Output the (X, Y) coordinate of the center of the cell containing the given text.  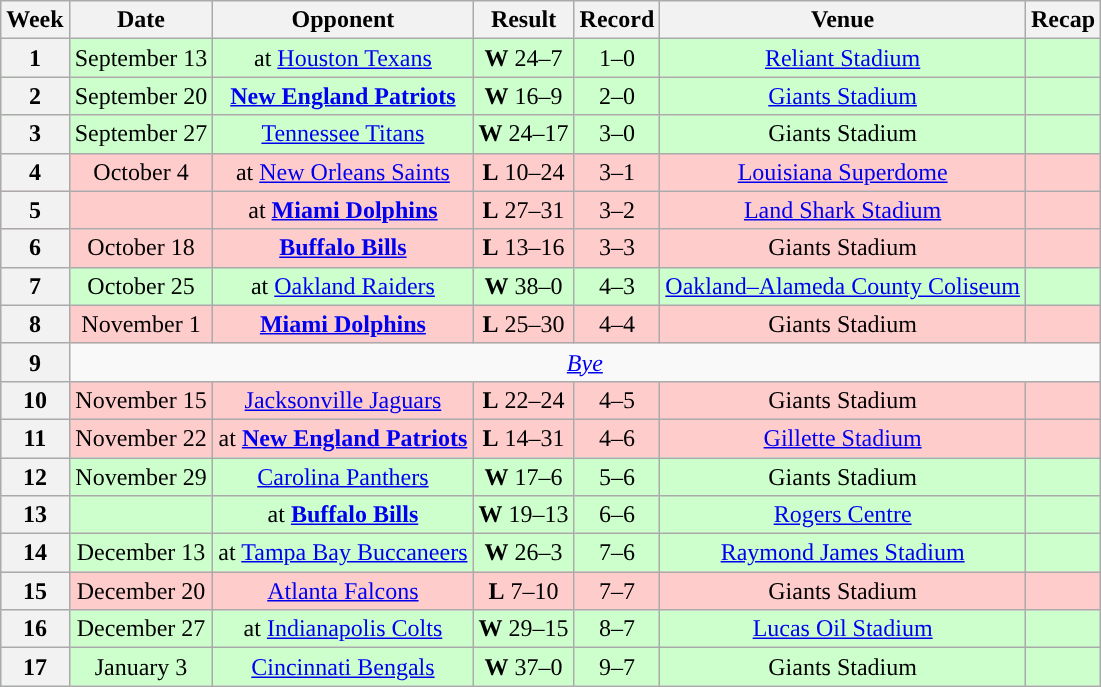
W 38–0 (524, 286)
Lucas Oil Stadium (843, 629)
16 (35, 629)
October 25 (141, 286)
at Indianapolis Colts (343, 629)
13 (35, 515)
W 24–7 (524, 58)
W 37–0 (524, 667)
L 22–24 (524, 400)
17 (35, 667)
October 4 (141, 172)
8 (35, 324)
2 (35, 96)
December 20 (141, 591)
6 (35, 248)
January 3 (141, 667)
at Oakland Raiders (343, 286)
Tennessee Titans (343, 134)
Oakland–Alameda County Coliseum (843, 286)
Cincinnati Bengals (343, 667)
W 24–17 (524, 134)
W 19–13 (524, 515)
September 13 (141, 58)
Opponent (343, 20)
at New Orleans Saints (343, 172)
at Buffalo Bills (343, 515)
October 18 (141, 248)
W 29–15 (524, 629)
12 (35, 477)
September 27 (141, 134)
5–6 (617, 477)
L 27–31 (524, 210)
Atlanta Falcons (343, 591)
L 13–16 (524, 248)
Date (141, 20)
4–5 (617, 400)
Record (617, 20)
3–3 (617, 248)
December 13 (141, 553)
September 20 (141, 96)
W 17–6 (524, 477)
L 10–24 (524, 172)
Jacksonville Jaguars (343, 400)
9 (35, 362)
4–3 (617, 286)
3–0 (617, 134)
November 29 (141, 477)
3–2 (617, 210)
Bye (584, 362)
9–7 (617, 667)
4–6 (617, 438)
4–4 (617, 324)
Rogers Centre (843, 515)
14 (35, 553)
Week (35, 20)
2–0 (617, 96)
3 (35, 134)
Louisiana Superdome (843, 172)
Raymond James Stadium (843, 553)
Carolina Panthers (343, 477)
11 (35, 438)
Gillette Stadium (843, 438)
Buffalo Bills (343, 248)
December 27 (141, 629)
Venue (843, 20)
at Houston Texans (343, 58)
Miami Dolphins (343, 324)
November 22 (141, 438)
Land Shark Stadium (843, 210)
New England Patriots (343, 96)
7–7 (617, 591)
L 25–30 (524, 324)
5 (35, 210)
Reliant Stadium (843, 58)
3–1 (617, 172)
15 (35, 591)
at New England Patriots (343, 438)
November 15 (141, 400)
7 (35, 286)
Recap (1062, 20)
6–6 (617, 515)
1 (35, 58)
Result (524, 20)
10 (35, 400)
at Tampa Bay Buccaneers (343, 553)
W 16–9 (524, 96)
at Miami Dolphins (343, 210)
W 26–3 (524, 553)
4 (35, 172)
November 1 (141, 324)
L 7–10 (524, 591)
8–7 (617, 629)
L 14–31 (524, 438)
7–6 (617, 553)
1–0 (617, 58)
